Locate the cell with the specified text and output its [x, y] center coordinate. 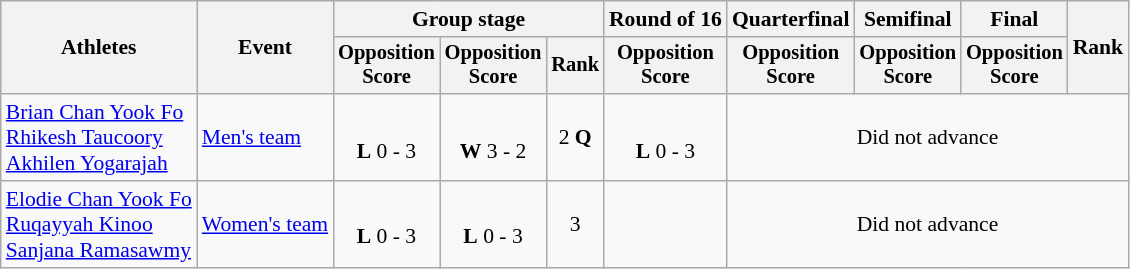
Round of 16 [666, 19]
2 Q [575, 138]
W 3 - 2 [494, 138]
3 [575, 224]
Group stage [468, 19]
Event [265, 48]
Quarterfinal [791, 19]
Elodie Chan Yook FoRuqayyah KinooSanjana Ramasawmy [99, 224]
Men's team [265, 138]
Semifinal [908, 19]
Brian Chan Yook FoRhikesh TaucooryAkhilen Yogarajah [99, 138]
Final [1014, 19]
Athletes [99, 48]
Women's team [265, 224]
